For the text-containing cell, return its midpoint in (X, Y) coordinate format. 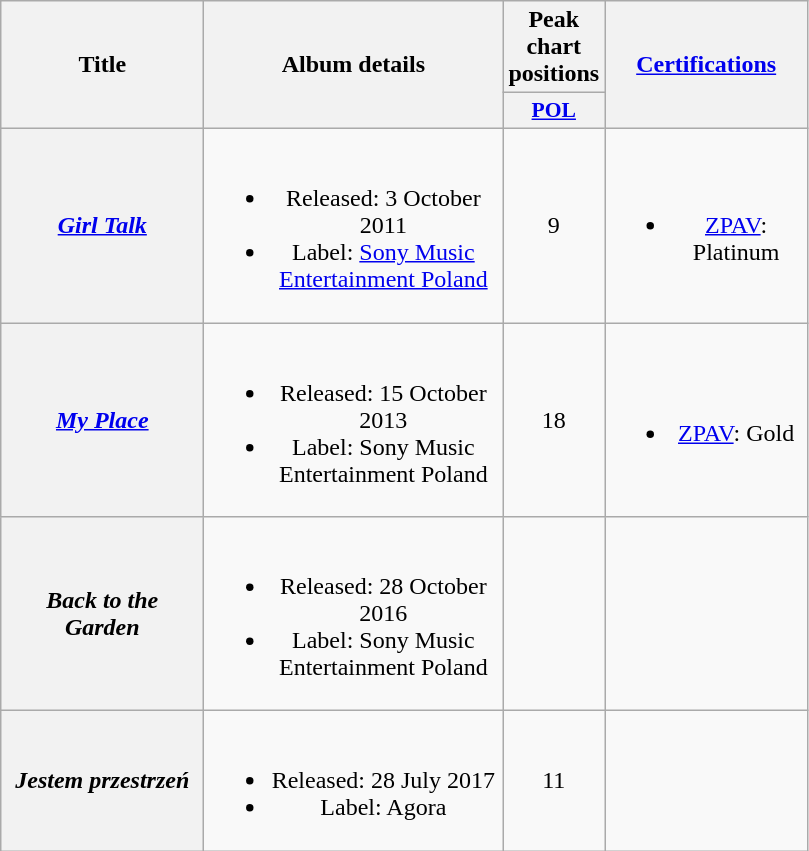
Title (102, 65)
Released: 28 July 2017Label: Agora (354, 781)
Back to the Garden (102, 614)
11 (554, 781)
ZPAV: Gold (706, 419)
ZPAV: Platinum (706, 225)
My Place (102, 419)
POL (554, 111)
Album details (354, 65)
Released: 3 October 2011Label: Sony Music Entertainment Poland (354, 225)
Certifications (706, 65)
Jestem przestrzeń (102, 781)
Peak chart positions (554, 47)
Girl Talk (102, 225)
9 (554, 225)
Released: 28 October 2016Label: Sony Music Entertainment Poland (354, 614)
Released: 15 October 2013Label: Sony Music Entertainment Poland (354, 419)
18 (554, 419)
